Provide the [X, Y] coordinate of the cell's center where the given text is located.  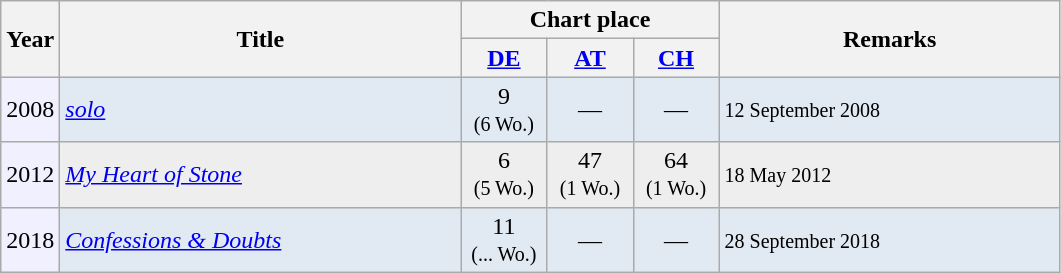
solo [260, 110]
Remarks [890, 39]
11 (... Wo.) [504, 240]
28 September 2018 [890, 240]
Year [30, 39]
64 (1 Wo.) [676, 174]
18 May 2012 [890, 174]
2018 [30, 240]
12 September 2008 [890, 110]
2008 [30, 110]
Chart place [590, 20]
6 (5 Wo.) [504, 174]
CH [676, 58]
2012 [30, 174]
My Heart of Stone [260, 174]
AT [590, 58]
Confessions & Doubts [260, 240]
47 (1 Wo.) [590, 174]
DE [504, 58]
9 (6 Wo.) [504, 110]
Title [260, 39]
